Search for the cell housing the specified text and yield its [x, y] center coordinate. 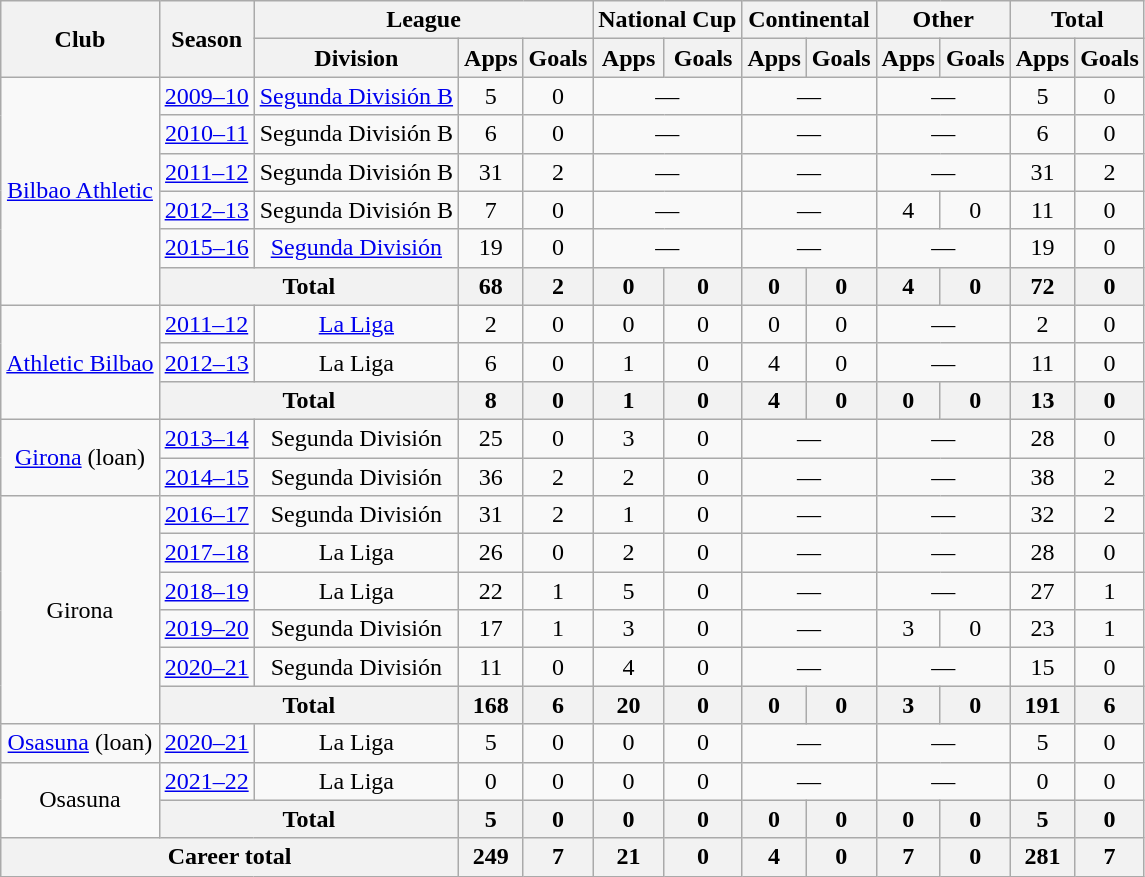
2013–14 [206, 438]
Osasuna (loan) [80, 743]
2021–22 [206, 781]
Girona [80, 610]
15 [1042, 667]
Division [356, 58]
68 [491, 286]
72 [1042, 286]
38 [1042, 477]
Season [206, 39]
Osasuna [80, 800]
2010–11 [206, 134]
National Cup [668, 20]
25 [491, 438]
2015–16 [206, 248]
Girona (loan) [80, 457]
League [424, 20]
2016–17 [206, 515]
2018–19 [206, 591]
2017–18 [206, 553]
191 [1042, 705]
Continental [809, 20]
27 [1042, 591]
Other [943, 20]
21 [629, 857]
8 [491, 400]
Bilbao Athletic [80, 191]
Club [80, 39]
23 [1042, 629]
Career total [230, 857]
2019–20 [206, 629]
17 [491, 629]
32 [1042, 515]
22 [491, 591]
2014–15 [206, 477]
Athletic Bilbao [80, 362]
249 [491, 857]
36 [491, 477]
13 [1042, 400]
168 [491, 705]
281 [1042, 857]
26 [491, 553]
2009–10 [206, 96]
20 [629, 705]
